Search for the cell housing the specified text and yield its (x, y) center coordinate. 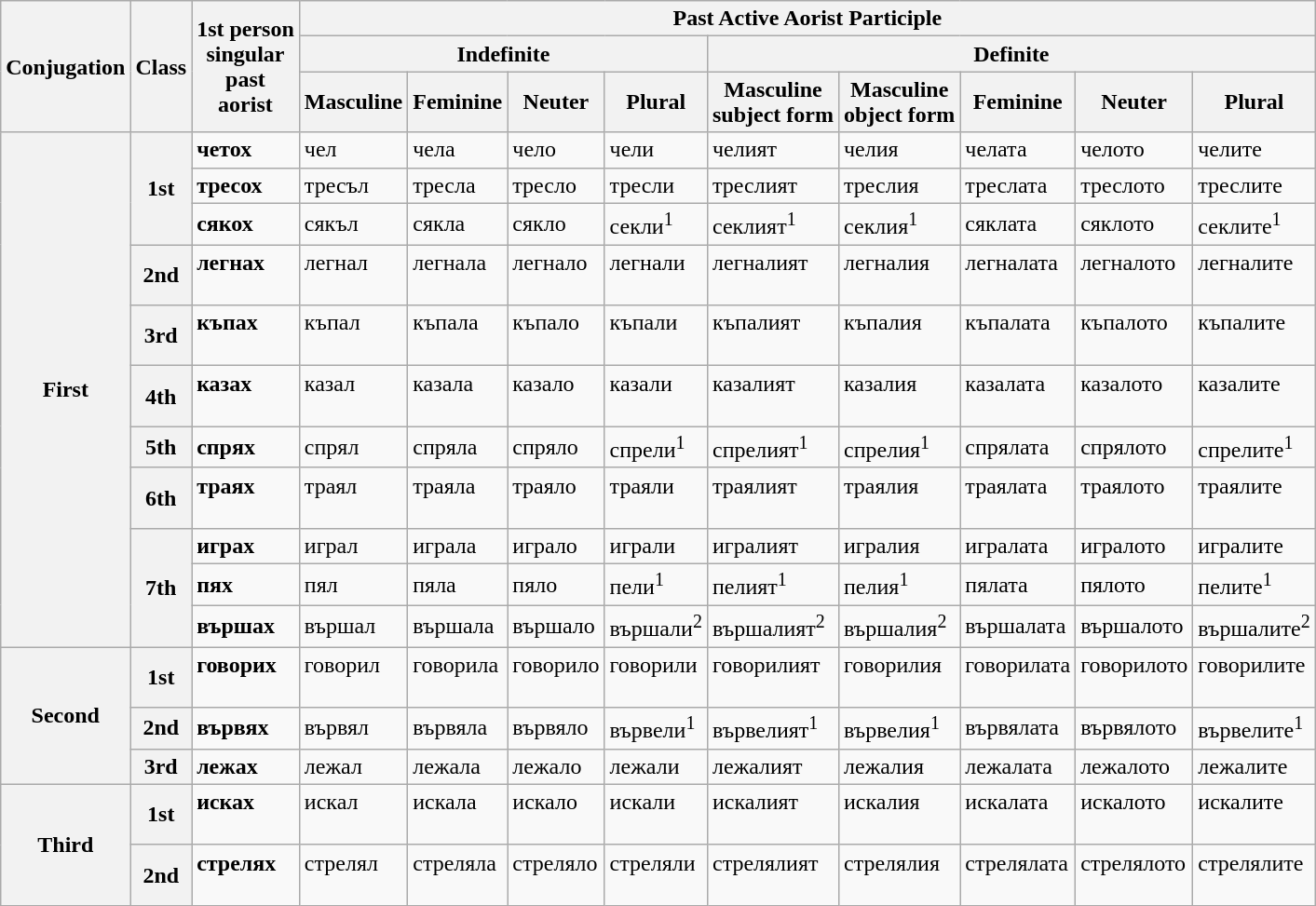
легналото (1134, 276)
вървяла (458, 728)
стрелях (246, 875)
сякох (246, 223)
стреляли (656, 875)
игралото (1134, 546)
сяклата (1018, 223)
легналия (899, 276)
First (65, 389)
казалият (773, 397)
лежалата (1018, 766)
спрели1 (656, 447)
челите (1255, 150)
игралия (899, 546)
лежалите (1255, 766)
чело (556, 150)
секлите1 (1255, 223)
траялата (1018, 497)
вървях (246, 728)
вървелите1 (1255, 728)
казалите (1255, 397)
казало (556, 397)
говорилото (1134, 678)
вършала (458, 626)
челата (1018, 150)
вършалия2 (899, 626)
казали (656, 397)
спрялата (1018, 447)
казалия (899, 397)
спрелия1 (899, 447)
траялия (899, 497)
вървелият1 (773, 728)
къпалата (1018, 335)
играло (556, 546)
къпалият (773, 335)
треслите (1255, 185)
Masculineobject form (899, 102)
четох (246, 150)
спрях (246, 447)
сякло (556, 223)
секлият1 (773, 223)
лежал (353, 766)
искалата (1018, 814)
искала (458, 814)
спрялото (1134, 447)
траялото (1134, 497)
говорила (458, 678)
лежало (556, 766)
вършал (353, 626)
сяклото (1134, 223)
легнах (246, 276)
играх (246, 546)
легналият (773, 276)
искал (353, 814)
пяло (556, 585)
легнало (556, 276)
Definite (1011, 54)
къпало (556, 335)
вървели1 (656, 728)
пелите1 (1255, 585)
Masculinesubject form (773, 102)
къпах (246, 335)
траяла (458, 497)
вършалият2 (773, 626)
искалото (1134, 814)
лежала (458, 766)
стрелялият (773, 875)
пях (246, 585)
искали (656, 814)
пяла (458, 585)
стрелялото (1134, 875)
лежалият (773, 766)
пялата (1018, 585)
Masculine (353, 102)
казалата (1018, 397)
Past Active Aorist Participle (807, 19)
тресли (656, 185)
легнали (656, 276)
стрелял (353, 875)
говорилите (1255, 678)
треслия (899, 185)
говорилият (773, 678)
лежах (246, 766)
говорилия (899, 678)
тресох (246, 185)
лежалия (899, 766)
легналата (1018, 276)
вършах (246, 626)
пялото (1134, 585)
говорилата (1018, 678)
треслата (1018, 185)
4th (161, 397)
играл (353, 546)
легнал (353, 276)
легналите (1255, 276)
играла (458, 546)
Second (65, 716)
сякла (458, 223)
траял (353, 497)
лежалото (1134, 766)
тресло (556, 185)
стреляла (458, 875)
къпалото (1134, 335)
вървелия1 (899, 728)
искало (556, 814)
челото (1134, 150)
пелия1 (899, 585)
стрелялата (1018, 875)
играли (656, 546)
тресъл (353, 185)
вършалата (1018, 626)
искалият (773, 814)
траях (246, 497)
вършали2 (656, 626)
вървялата (1018, 728)
пелият1 (773, 585)
казах (246, 397)
чел (353, 150)
чела (458, 150)
говорих (246, 678)
пели1 (656, 585)
игралата (1018, 546)
вършалото (1134, 626)
секлия1 (899, 223)
вървялото (1134, 728)
искалите (1255, 814)
треслият (773, 185)
5th (161, 447)
стрелялия (899, 875)
спряла (458, 447)
траялият (773, 497)
стрелялите (1255, 875)
къпал (353, 335)
7th (161, 587)
вършалите2 (1255, 626)
треслото (1134, 185)
лежали (656, 766)
стреляло (556, 875)
Indefinite (503, 54)
Third (65, 845)
къпали (656, 335)
сякъл (353, 223)
вършало (556, 626)
чели (656, 150)
вървял (353, 728)
спрял (353, 447)
траяло (556, 497)
игралият (773, 546)
говорило (556, 678)
1st personsingularpastaorist (246, 67)
казал (353, 397)
искалия (899, 814)
6th (161, 497)
Class (161, 67)
спрелият1 (773, 447)
челия (899, 150)
тресла (458, 185)
челият (773, 150)
къпала (458, 335)
спряло (556, 447)
секли1 (656, 223)
Conjugation (65, 67)
игралите (1255, 546)
къпалия (899, 335)
спрелите1 (1255, 447)
говорили (656, 678)
казалото (1134, 397)
говорил (353, 678)
траяли (656, 497)
легнала (458, 276)
пял (353, 585)
исках (246, 814)
казала (458, 397)
траялите (1255, 497)
къпалите (1255, 335)
вървяло (556, 728)
